Locate the cell with the specified text and output its (X, Y) center coordinate. 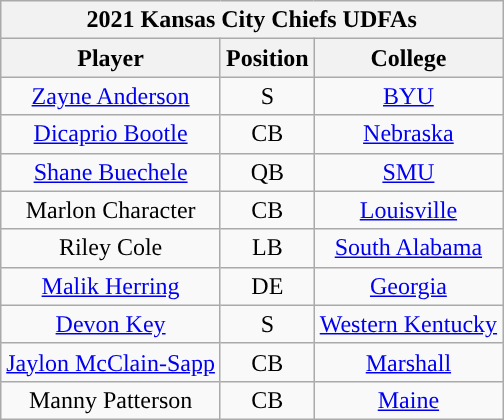
Nebraska (408, 134)
Georgia (408, 286)
2021 Kansas City Chiefs UDFAs (252, 20)
Malik Herring (111, 286)
QB (267, 172)
Shane Buechele (111, 172)
Maine (408, 400)
BYU (408, 96)
LB (267, 248)
Zayne Anderson (111, 96)
Devon Key (111, 324)
SMU (408, 172)
Louisville (408, 210)
Marshall (408, 362)
Player (111, 58)
College (408, 58)
Dicaprio Bootle (111, 134)
Manny Patterson (111, 400)
Jaylon McClain-Sapp (111, 362)
Position (267, 58)
Western Kentucky (408, 324)
Riley Cole (111, 248)
Marlon Character (111, 210)
South Alabama (408, 248)
DE (267, 286)
